Identify which cell holds the provided text, then report its (X, Y) central coordinate. 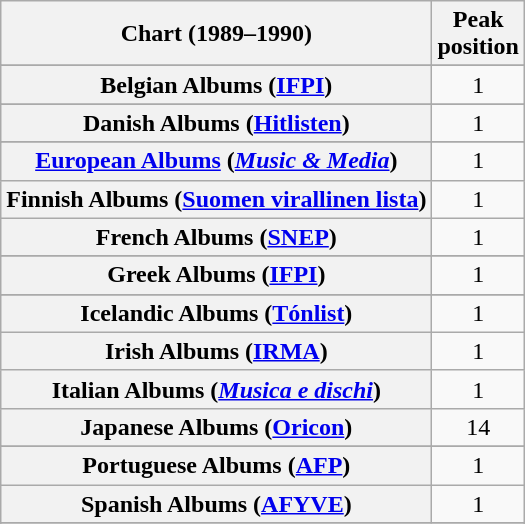
Irish Albums (IRMA) (216, 351)
14 (478, 427)
Peakposition (478, 34)
Japanese Albums (Oricon) (216, 427)
Italian Albums (Musica e dischi) (216, 389)
Portuguese Albums (AFP) (216, 465)
French Albums (SNEP) (216, 237)
Icelandic Albums (Tónlist) (216, 313)
Spanish Albums (AFYVE) (216, 503)
Finnish Albums (Suomen virallinen lista) (216, 199)
Chart (1989–1990) (216, 34)
Danish Albums (Hitlisten) (216, 123)
Greek Albums (IFPI) (216, 275)
European Albums (Music & Media) (216, 161)
Belgian Albums (IFPI) (216, 85)
